Provide the [X, Y] coordinate of the cell's center where the given text is located.  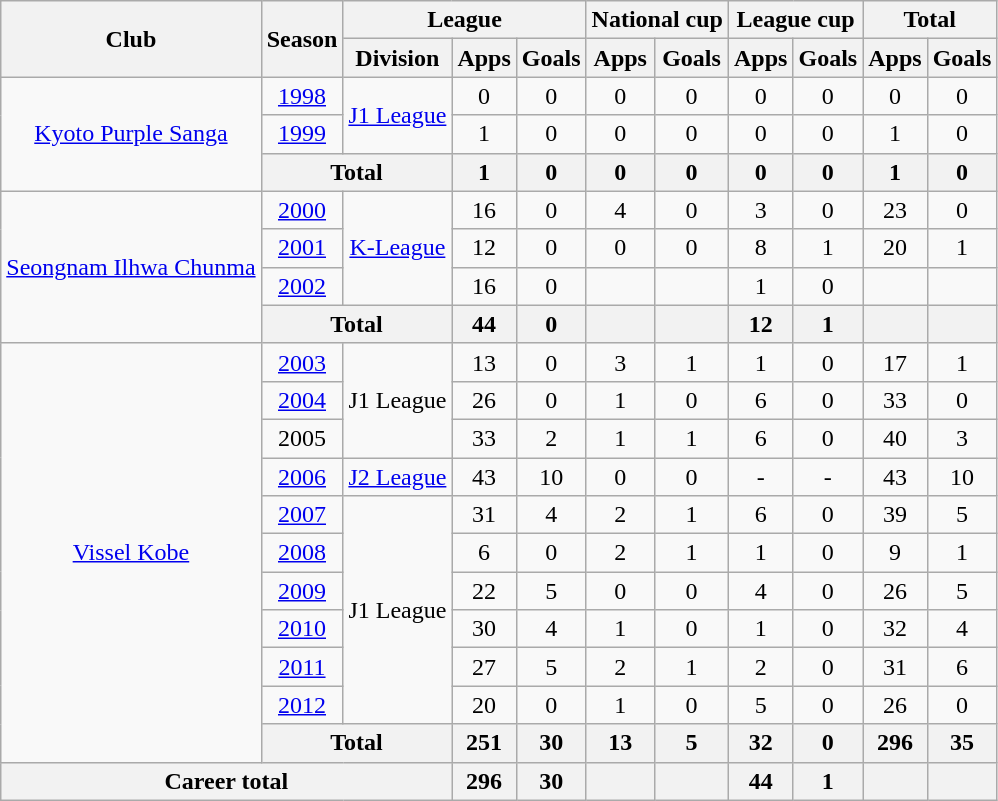
Division [398, 58]
40 [895, 438]
9 [895, 553]
2005 [302, 438]
1999 [302, 134]
Seongnam Ilhwa Chunma [131, 267]
22 [484, 591]
National cup [657, 20]
1998 [302, 96]
Career total [226, 781]
2012 [302, 705]
2007 [302, 515]
Season [302, 39]
K-League [398, 248]
17 [895, 362]
2009 [302, 591]
2010 [302, 629]
J2 League [398, 477]
35 [962, 743]
39 [895, 515]
2004 [302, 400]
251 [484, 743]
2011 [302, 667]
League [464, 20]
27 [484, 667]
League cup [796, 20]
2003 [302, 362]
2002 [302, 286]
2008 [302, 553]
8 [761, 248]
2000 [302, 210]
23 [895, 210]
2001 [302, 248]
Kyoto Purple Sanga [131, 134]
2006 [302, 477]
Vissel Kobe [131, 552]
Club [131, 39]
